Locate the cell with the specified text and output its (x, y) center coordinate. 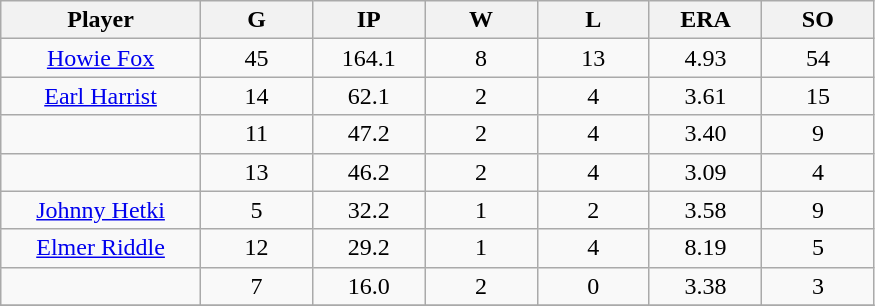
3.61 (705, 96)
Earl Harrist (101, 96)
7 (256, 286)
29.2 (369, 248)
Elmer Riddle (101, 248)
164.1 (369, 58)
SO (818, 20)
8.19 (705, 248)
16.0 (369, 286)
54 (818, 58)
11 (256, 134)
3.40 (705, 134)
0 (593, 286)
45 (256, 58)
L (593, 20)
W (481, 20)
15 (818, 96)
Player (101, 20)
4.93 (705, 58)
8 (481, 58)
46.2 (369, 172)
Howie Fox (101, 58)
3.58 (705, 210)
Johnny Hetki (101, 210)
ERA (705, 20)
G (256, 20)
32.2 (369, 210)
3.09 (705, 172)
12 (256, 248)
3.38 (705, 286)
IP (369, 20)
3 (818, 286)
14 (256, 96)
47.2 (369, 134)
62.1 (369, 96)
